From the cell containing the given text, extract its center point as (x, y) coordinate. 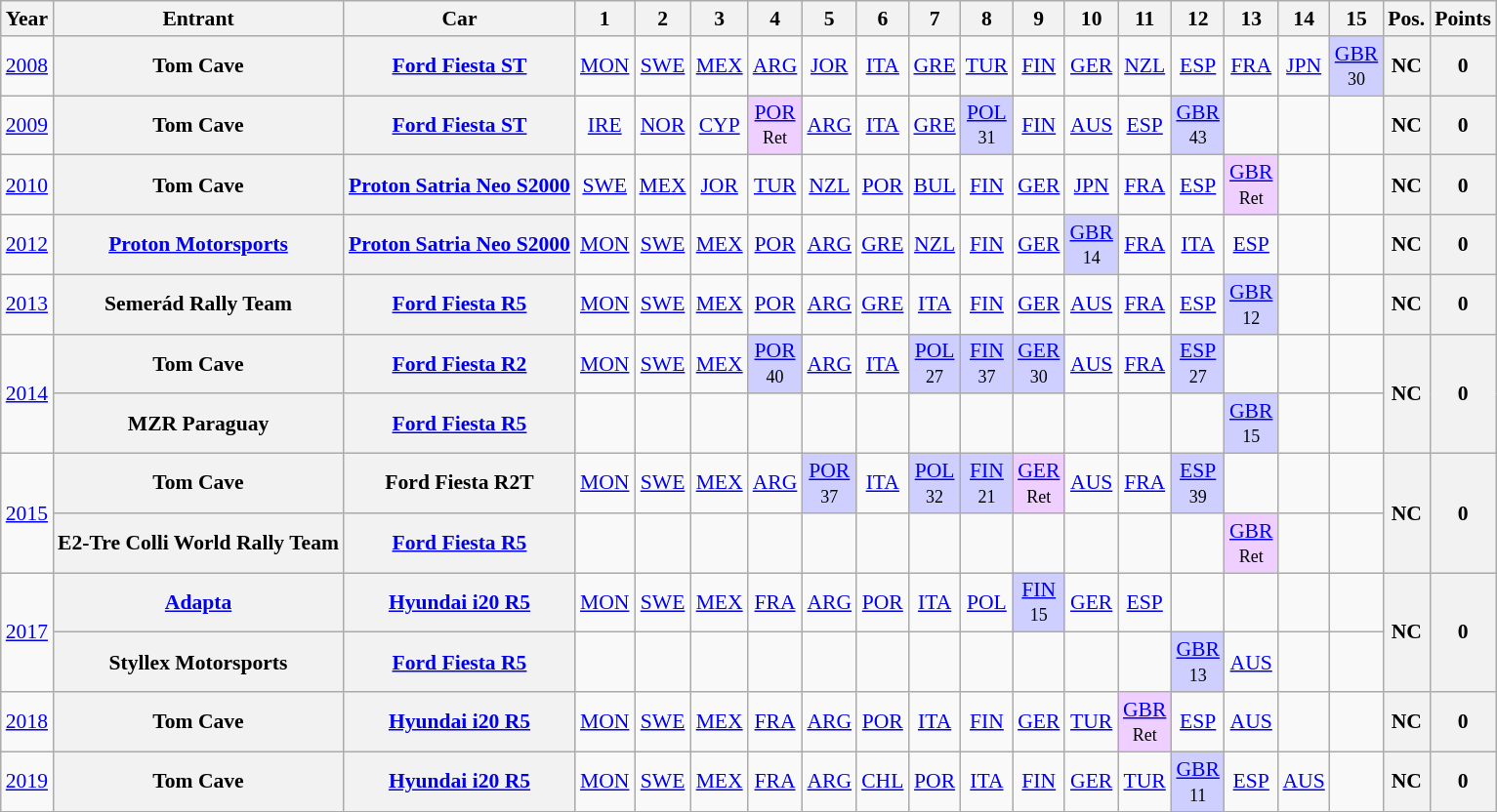
7 (934, 19)
CHL (883, 781)
4 (775, 19)
2010 (27, 185)
ESP39 (1197, 484)
14 (1303, 19)
POL27 (934, 363)
POR37 (829, 484)
Ford Fiesta R2 (459, 363)
GBR11 (1197, 781)
13 (1252, 19)
PORRet (775, 125)
2015 (27, 513)
11 (1144, 19)
2008 (27, 66)
2012 (27, 244)
Pos. (1406, 19)
Adapta (198, 603)
FIN37 (986, 363)
GBR13 (1197, 662)
9 (1039, 19)
GBR12 (1252, 304)
POR40 (775, 363)
CYP (720, 125)
NOR (663, 125)
GBR30 (1357, 66)
Styllex Motorsports (198, 662)
FIN15 (1039, 603)
Entrant (198, 19)
Proton Motorsports (198, 244)
12 (1197, 19)
2014 (27, 393)
5 (829, 19)
2019 (27, 781)
E2‐Tre Colli World Rally Team (198, 543)
Points (1463, 19)
3 (720, 19)
POL32 (934, 484)
GER30 (1039, 363)
Car (459, 19)
GBR14 (1092, 244)
IRE (605, 125)
8 (986, 19)
ESP27 (1197, 363)
FIN21 (986, 484)
GERRet (1039, 484)
2017 (27, 632)
GBR43 (1197, 125)
GBR15 (1252, 424)
2 (663, 19)
6 (883, 19)
Semerád Rally Team (198, 304)
BUL (934, 185)
2013 (27, 304)
POL31 (986, 125)
1 (605, 19)
10 (1092, 19)
MZR Paraguay (198, 424)
Ford Fiesta R2T (459, 484)
2018 (27, 722)
2009 (27, 125)
Year (27, 19)
15 (1357, 19)
POL (986, 603)
